Scan for the cell matching the given text and deliver its [x, y] coordinate at center. 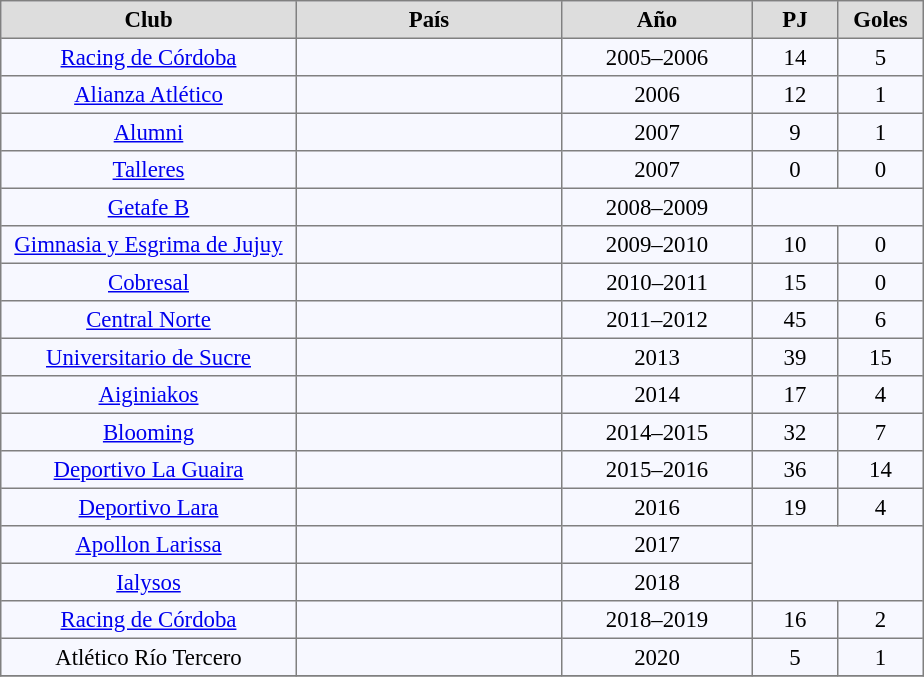
2009–2010 [657, 245]
PJ [795, 20]
Ialysos [149, 582]
Blooming [149, 432]
2 [881, 620]
2020 [657, 657]
2018 [657, 582]
Deportivo La Guaira [149, 470]
Cobresal [149, 282]
Gimnasia y Esgrima de Jujuy [149, 245]
2017 [657, 545]
2014 [657, 395]
Apollon Larissa [149, 545]
Central Norte [149, 320]
Atlético Río Tercero [149, 657]
Aiginiakos [149, 395]
12 [795, 95]
45 [795, 320]
19 [795, 507]
2016 [657, 507]
Goles [881, 20]
32 [795, 432]
2015–2016 [657, 470]
2011–2012 [657, 320]
Alumni [149, 132]
39 [795, 357]
Getafe B [149, 207]
País [429, 20]
6 [881, 320]
Deportivo Lara [149, 507]
2018–2019 [657, 620]
Año [657, 20]
36 [795, 470]
2006 [657, 95]
7 [881, 432]
2013 [657, 357]
16 [795, 620]
Talleres [149, 170]
10 [795, 245]
Club [149, 20]
2008–2009 [657, 207]
Alianza Atlético [149, 95]
2014–2015 [657, 432]
Universitario de Sucre [149, 357]
9 [795, 132]
2005–2006 [657, 57]
2010–2011 [657, 282]
17 [795, 395]
